Provide the [X, Y] coordinate of the cell's center where the given text is located.  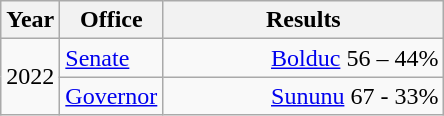
2022 [30, 77]
Year [30, 20]
Senate [112, 58]
Governor [112, 96]
Sununu 67 - 33% [304, 96]
Office [112, 20]
Results [304, 20]
Bolduc 56 – 44% [304, 58]
